Locate the cell with the specified text and output its [x, y] center coordinate. 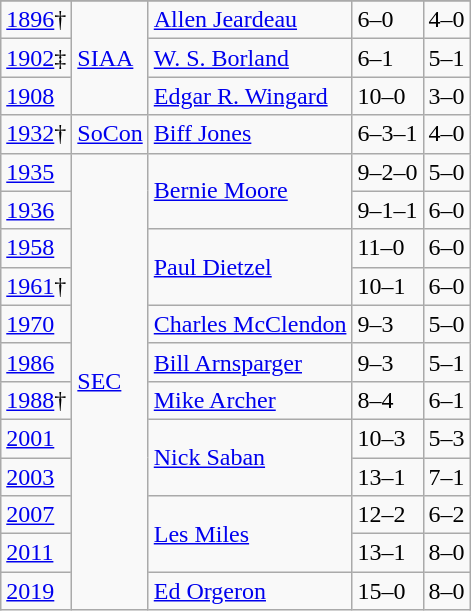
10–3 [388, 438]
W. S. Borland [250, 58]
1970 [36, 324]
12–2 [388, 515]
1961† [36, 286]
SoCon [110, 134]
6–3–1 [388, 134]
15–0 [388, 591]
2003 [36, 477]
Mike Archer [250, 400]
3–0 [446, 96]
1902‡ [36, 58]
7–1 [446, 477]
Edgar R. Wingard [250, 96]
1935 [36, 172]
SIAA [110, 58]
Paul Dietzel [250, 267]
2019 [36, 591]
6–2 [446, 515]
10–0 [388, 96]
Ed Orgeron [250, 591]
1986 [36, 362]
1936 [36, 210]
1908 [36, 96]
2011 [36, 553]
Bill Arnsparger [250, 362]
1932† [36, 134]
Les Miles [250, 534]
8–4 [388, 400]
Charles McClendon [250, 324]
9–1–1 [388, 210]
10–1 [388, 286]
11–0 [388, 248]
2001 [36, 438]
SEC [110, 382]
Bernie Moore [250, 191]
1958 [36, 248]
Allen Jeardeau [250, 20]
2007 [36, 515]
9–2–0 [388, 172]
Nick Saban [250, 457]
1988† [36, 400]
5–3 [446, 438]
1896† [36, 20]
Biff Jones [250, 134]
